Provide the (x, y) coordinate of the cell's center where the given text is located.  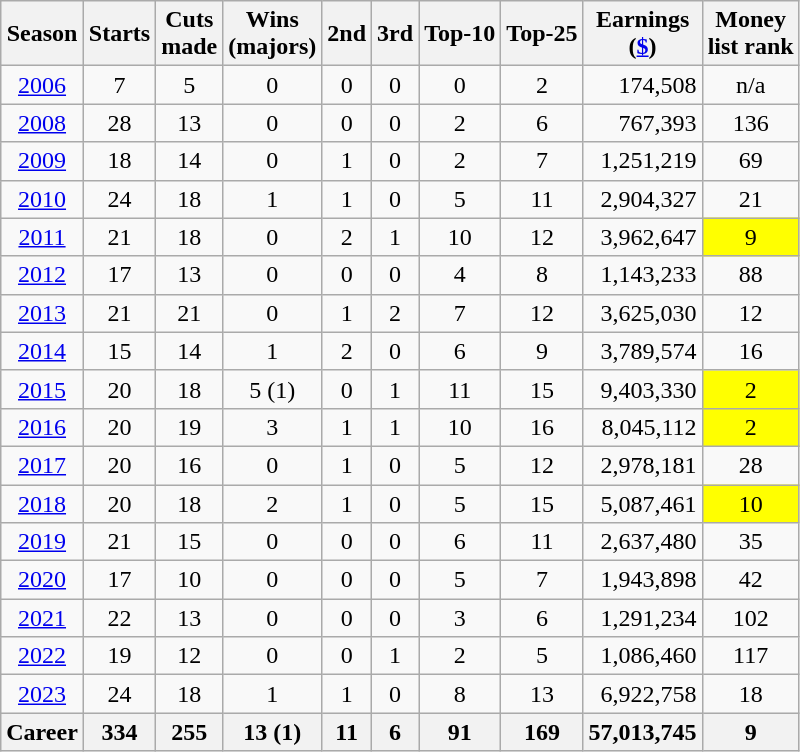
Moneylist rank (750, 34)
3,625,030 (642, 313)
2021 (42, 618)
2016 (42, 427)
Starts (119, 34)
9,403,330 (642, 389)
2,904,327 (642, 199)
2012 (42, 275)
5 (1) (272, 389)
42 (750, 580)
169 (542, 732)
Career (42, 732)
255 (190, 732)
Top-10 (460, 34)
2008 (42, 123)
2011 (42, 237)
8,045,112 (642, 427)
2020 (42, 580)
1,943,898 (642, 580)
2023 (42, 694)
2019 (42, 542)
5,087,461 (642, 503)
2009 (42, 161)
2006 (42, 85)
Season (42, 34)
Top-25 (542, 34)
2018 (42, 503)
69 (750, 161)
35 (750, 542)
1,291,234 (642, 618)
Cutsmade (190, 34)
n/a (750, 85)
2014 (42, 351)
334 (119, 732)
2022 (42, 656)
4 (460, 275)
136 (750, 123)
174,508 (642, 85)
117 (750, 656)
102 (750, 618)
6,922,758 (642, 694)
22 (119, 618)
Wins(majors) (272, 34)
2,637,480 (642, 542)
2010 (42, 199)
3rd (396, 34)
2nd (347, 34)
1,086,460 (642, 656)
2,978,181 (642, 465)
Earnings($) (642, 34)
2017 (42, 465)
2015 (42, 389)
1,143,233 (642, 275)
767,393 (642, 123)
91 (460, 732)
13 (1) (272, 732)
57,013,745 (642, 732)
2013 (42, 313)
1,251,219 (642, 161)
3,962,647 (642, 237)
88 (750, 275)
3,789,574 (642, 351)
